Determine the [X, Y] coordinate at the center of the cell enclosing the given text.  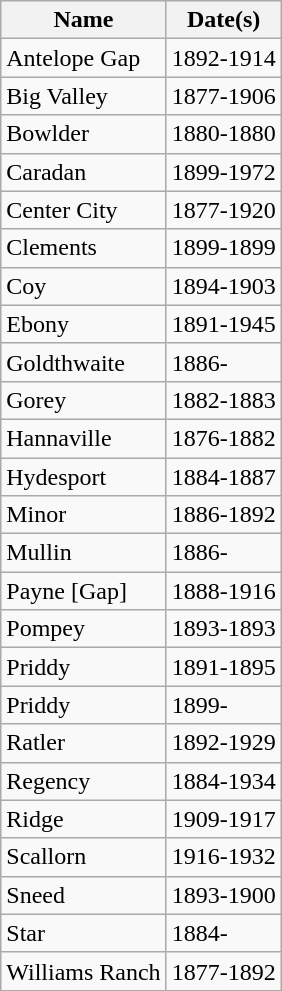
Scallorn [84, 857]
1916-1932 [224, 857]
1892-1929 [224, 743]
Ebony [84, 324]
1876-1882 [224, 438]
Regency [84, 781]
Name [84, 20]
1884- [224, 933]
1899-1972 [224, 172]
1880-1880 [224, 134]
Goldthwaite [84, 362]
Big Valley [84, 96]
1893-1893 [224, 629]
1899- [224, 705]
1893-1900 [224, 895]
1877-1892 [224, 971]
Caradan [84, 172]
Ridge [84, 819]
Center City [84, 210]
1909-1917 [224, 819]
Antelope Gap [84, 58]
Hannaville [84, 438]
Ratler [84, 743]
1892-1914 [224, 58]
Williams Ranch [84, 971]
Mullin [84, 553]
Coy [84, 286]
1886-1892 [224, 515]
1877-1920 [224, 210]
Star [84, 933]
1884-1887 [224, 477]
Minor [84, 515]
Pompey [84, 629]
Bowlder [84, 134]
Clements [84, 248]
1884-1934 [224, 781]
1891-1895 [224, 667]
1899-1899 [224, 248]
1891-1945 [224, 324]
Hydesport [84, 477]
1894-1903 [224, 286]
Payne [Gap] [84, 591]
1877-1906 [224, 96]
1888-1916 [224, 591]
Date(s) [224, 20]
1882-1883 [224, 400]
Gorey [84, 400]
Sneed [84, 895]
